Return [x, y] of the center of cell containing provided text 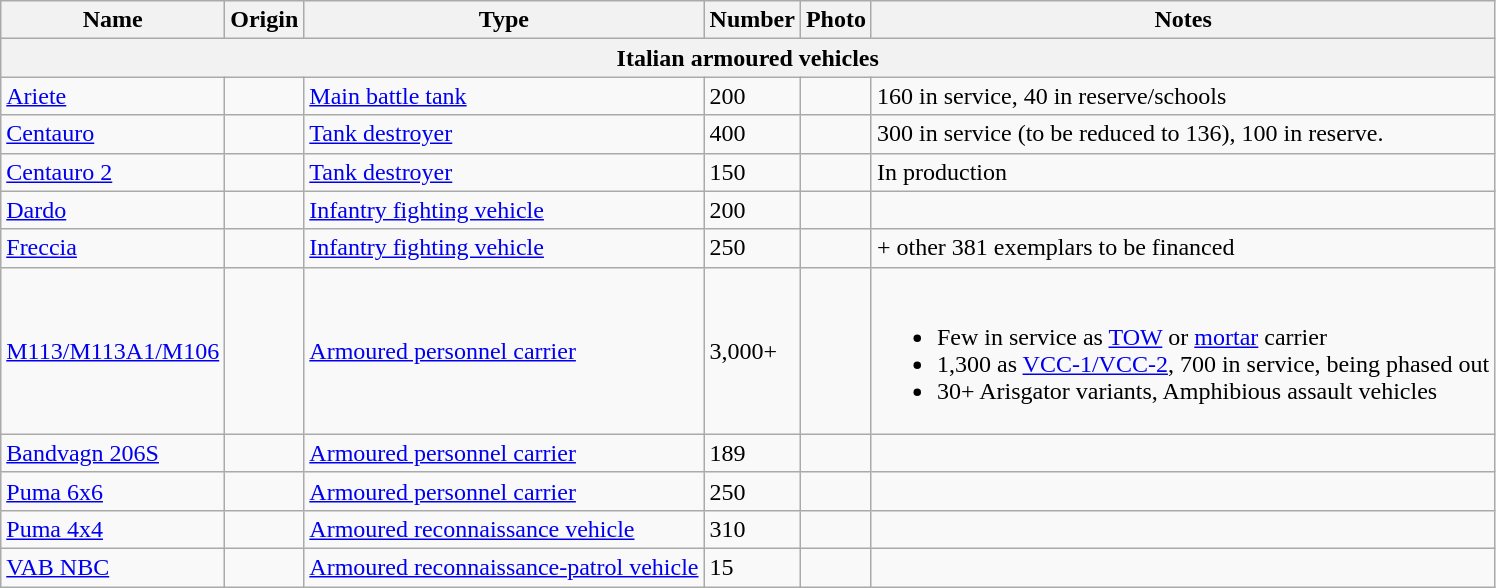
160 in service, 40 in reserve/schools [1182, 96]
Centauro [113, 134]
Armoured reconnaissance-patrol vehicle [504, 567]
Type [504, 20]
15 [752, 567]
310 [752, 529]
Notes [1182, 20]
In production [1182, 172]
Armoured reconnaissance vehicle [504, 529]
Origin [264, 20]
Few in service as TOW or mortar carrier1,300 as VCC-1/VCC-2, 700 in service, being phased out30+ Arisgator variants, Amphibious assault vehicles [1182, 350]
Puma 4x4 [113, 529]
Italian armoured vehicles [748, 58]
Bandvagn 206S [113, 453]
Number [752, 20]
189 [752, 453]
400 [752, 134]
+ other 381 exemplars to be financed [1182, 248]
Main battle tank [504, 96]
Dardo [113, 210]
VAB NBC [113, 567]
M113/M113A1/M106 [113, 350]
Ariete [113, 96]
Centauro 2 [113, 172]
Name [113, 20]
3,000+ [752, 350]
Freccia [113, 248]
300 in service (to be reduced to 136), 100 in reserve. [1182, 134]
Puma 6x6 [113, 491]
Photo [836, 20]
150 [752, 172]
